From the cell containing the given text, extract its center point as [x, y] coordinate. 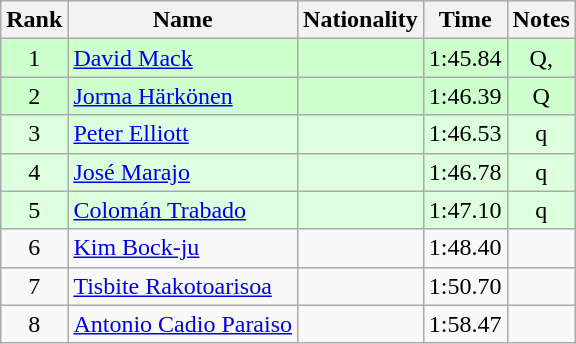
Nationality [361, 20]
Time [465, 20]
Notes [541, 20]
1:48.40 [465, 248]
Name [183, 20]
1:47.10 [465, 210]
2 [34, 96]
David Mack [183, 58]
1 [34, 58]
Tisbite Rakotoarisoa [183, 286]
1:46.53 [465, 134]
5 [34, 210]
Jorma Härkönen [183, 96]
Q, [541, 58]
Q [541, 96]
8 [34, 324]
1:58.47 [465, 324]
7 [34, 286]
1:46.78 [465, 172]
1:45.84 [465, 58]
Peter Elliott [183, 134]
Kim Bock-ju [183, 248]
Antonio Cadio Paraiso [183, 324]
Rank [34, 20]
3 [34, 134]
1:46.39 [465, 96]
4 [34, 172]
Colomán Trabado [183, 210]
1:50.70 [465, 286]
6 [34, 248]
José Marajo [183, 172]
